From the cell containing the given text, extract its center point as (X, Y) coordinate. 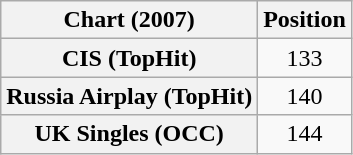
Russia Airplay (TopHit) (130, 96)
144 (305, 134)
CIS (TopHit) (130, 58)
140 (305, 96)
Chart (2007) (130, 20)
Position (305, 20)
133 (305, 58)
UK Singles (OCC) (130, 134)
